Extract the (X, Y) coordinate from the center of the cell holding the provided text.  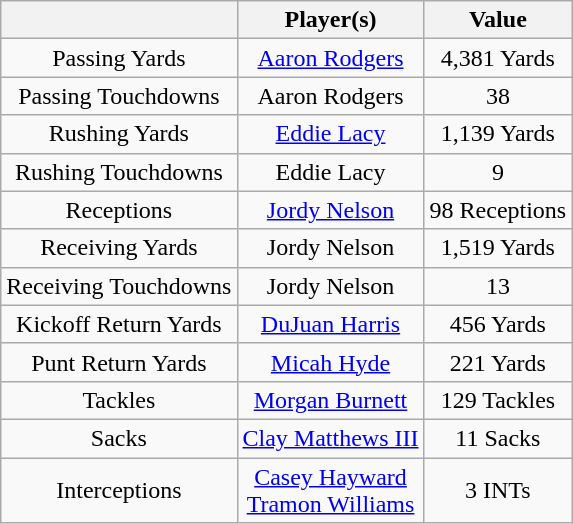
98 Receptions (498, 210)
3 INTs (498, 490)
221 Yards (498, 362)
Rushing Touchdowns (119, 172)
Sacks (119, 438)
1,519 Yards (498, 248)
13 (498, 286)
DuJuan Harris (330, 324)
4,381 Yards (498, 58)
Receptions (119, 210)
Player(s) (330, 20)
Micah Hyde (330, 362)
Tackles (119, 400)
Receiving Yards (119, 248)
Passing Touchdowns (119, 96)
456 Yards (498, 324)
Punt Return Yards (119, 362)
Value (498, 20)
129 Tackles (498, 400)
9 (498, 172)
1,139 Yards (498, 134)
Passing Yards (119, 58)
Casey HaywardTramon Williams (330, 490)
Clay Matthews III (330, 438)
38 (498, 96)
Interceptions (119, 490)
Receiving Touchdowns (119, 286)
Rushing Yards (119, 134)
Kickoff Return Yards (119, 324)
Morgan Burnett (330, 400)
11 Sacks (498, 438)
